Locate the cell with the specified text and output its [X, Y] center coordinate. 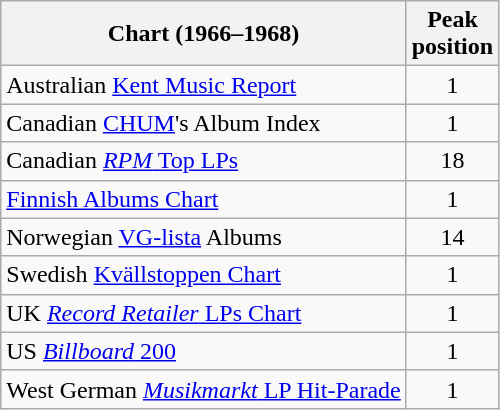
Finnish Albums Chart [204, 199]
Norwegian VG-lista Albums [204, 237]
18 [452, 161]
14 [452, 237]
Swedish Kvällstoppen Chart [204, 275]
West German Musikmarkt LP Hit-Parade [204, 389]
US Billboard 200 [204, 351]
Canadian CHUM's Album Index [204, 123]
Canadian RPM Top LPs [204, 161]
UK Record Retailer LPs Chart [204, 313]
Australian Kent Music Report [204, 85]
Chart (1966–1968) [204, 34]
Peakposition [452, 34]
